Determine the (X, Y) coordinate at the center of the cell enclosing the given text.  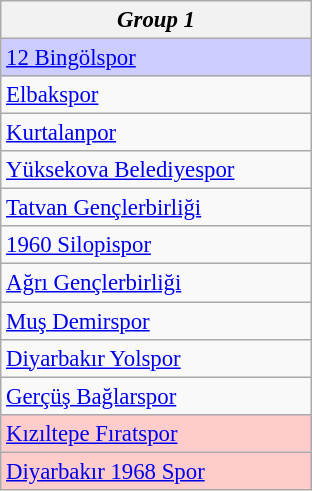
Muş Demirspor (156, 321)
Gerçüş Bağlarspor (156, 396)
Diyarbakır 1968 Spor (156, 471)
Diyarbakır Yolspor (156, 358)
12 Bingölspor (156, 58)
Yüksekova Belediyespor (156, 170)
Kurtalanpor (156, 133)
Group 1 (156, 20)
Kızıltepe Fıratspor (156, 433)
Ağrı Gençlerbirliği (156, 283)
Tatvan Gençlerbirliği (156, 208)
Elbakspor (156, 95)
1960 Silopispor (156, 245)
